Capture the cell that displays the provided text and extract its (x, y) central coordinate. 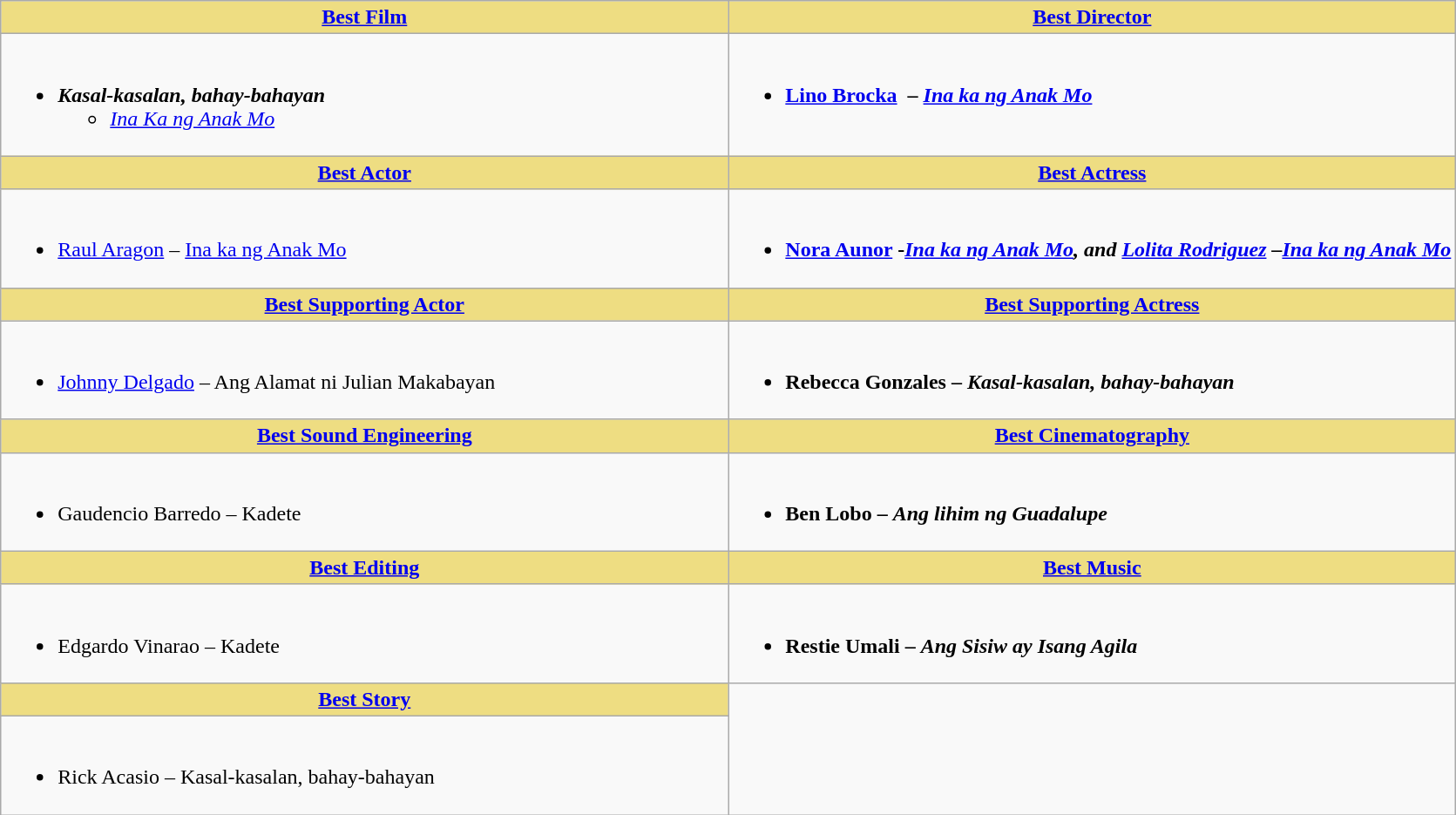
Johnny Delgado – Ang Alamat ni Julian Makabayan (364, 370)
Restie Umali – Ang Sisiw ay Isang Agila (1093, 633)
Rick Acasio – Kasal-kasalan, bahay-bahayan (364, 765)
Best Film (364, 17)
Best Sound Engineering (364, 436)
Best Supporting Actress (1093, 304)
Edgardo Vinarao – Kadete (364, 633)
Best Actress (1093, 173)
Best Editing (364, 567)
Best Actor (364, 173)
Gaudencio Barredo – Kadete (364, 502)
Rebecca Gonzales – Kasal-kasalan, bahay-bahayan (1093, 370)
Raul Aragon – Ina ka ng Anak Mo (364, 239)
Best Director (1093, 17)
Kasal-kasalan, bahay-bahayanIna Ka ng Anak Mo (364, 95)
Nora Aunor -Ina ka ng Anak Mo, and Lolita Rodriguez –Ina ka ng Anak Mo (1093, 239)
Best Music (1093, 567)
Best Story (364, 699)
Best Cinematography (1093, 436)
Lino Brocka – Ina ka ng Anak Mo (1093, 95)
Best Supporting Actor (364, 304)
Ben Lobo – Ang lihim ng Guadalupe (1093, 502)
